Search for the cell housing the specified text and yield its (X, Y) center coordinate. 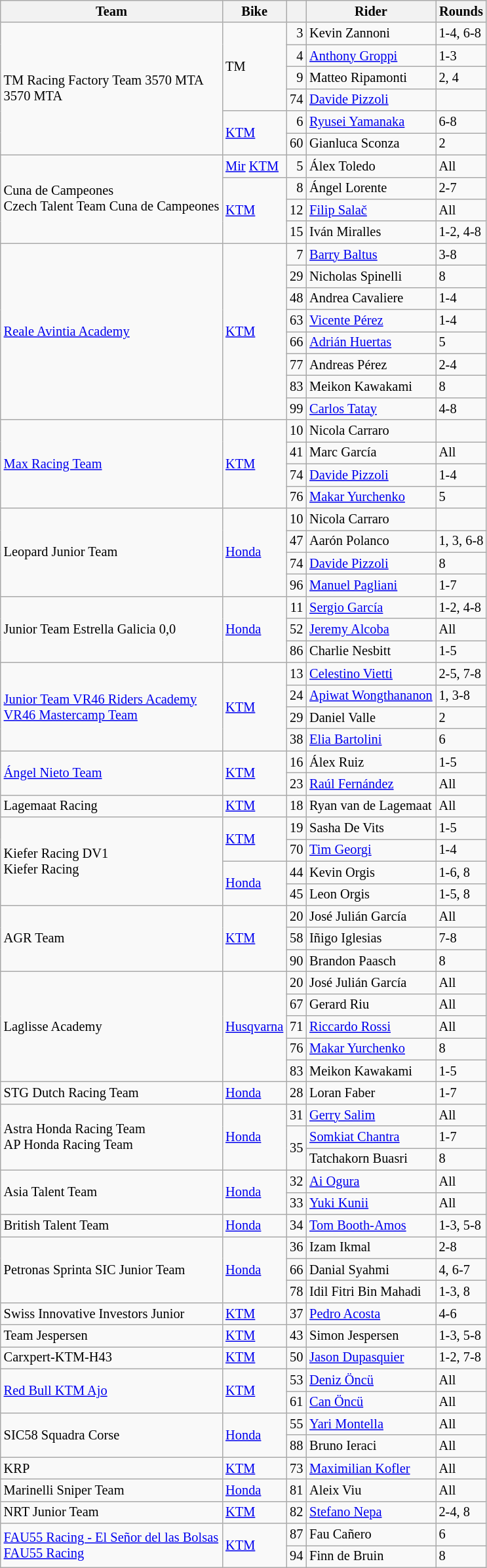
Gianluca Sconza (371, 144)
Nicholas Spinelli (371, 276)
44 (296, 872)
KRP (111, 1468)
35 (296, 1148)
Riccardo Rossi (371, 1027)
Idil Fitri Bin Mahadi (371, 1291)
7-8 (461, 938)
Pedro Acosta (371, 1314)
Laglisse Academy (111, 1026)
33 (296, 1203)
Fau Cañero (371, 1535)
61 (296, 1402)
Iñigo Iglesias (371, 938)
Charlie Nesbitt (371, 651)
6-8 (461, 122)
4 (296, 56)
Tom Booth-Amos (371, 1225)
50 (296, 1357)
Filip Salač (371, 210)
Leon Orgis (371, 895)
Jason Dupasquier (371, 1357)
Marinelli Sniper Team (111, 1490)
1-3, 8 (461, 1291)
Aleix Viu (371, 1490)
41 (296, 452)
Astra Honda Racing Team AP Honda Racing Team (111, 1137)
Bruno Ieraci (371, 1446)
1-5, 8 (461, 895)
Loran Faber (371, 1093)
16 (296, 762)
96 (296, 585)
78 (296, 1291)
Jeremy Alcoba (371, 630)
4-6 (461, 1314)
11 (296, 607)
Álex Toledo (371, 166)
63 (296, 321)
Finn de Bruin (371, 1556)
Iván Miralles (371, 232)
1, 3-8 (461, 696)
Manuel Pagliani (371, 585)
Ángel Lorente (371, 188)
FAU55 Racing - El Señor del las Bolsas FAU55 Racing (111, 1545)
Asia Talent Team (111, 1192)
Junior Team VR46 Riders Academy VR46 Mastercamp Team (111, 707)
Vicente Pérez (371, 321)
24 (296, 696)
Álex Ruiz (371, 762)
37 (296, 1314)
67 (296, 1005)
Anthony Groppi (371, 56)
Kevin Orgis (371, 872)
1-2, 7-8 (461, 1357)
28 (296, 1093)
Max Racing Team (111, 464)
4-8 (461, 409)
Somkiat Chantra (371, 1137)
Gerry Salim (371, 1115)
Ryusei Yamanaka (371, 122)
Brandon Paasch (371, 961)
90 (296, 961)
Leopard Junior Team (111, 552)
1-4, 6-8 (461, 33)
23 (296, 784)
Elia Bartolini (371, 740)
19 (296, 828)
81 (296, 1490)
Barry Baltus (371, 254)
Team Jespersen (111, 1336)
55 (296, 1424)
12 (296, 210)
3 (296, 33)
2-8 (461, 1247)
Bike (254, 11)
88 (296, 1446)
70 (296, 850)
Deniz Öncü (371, 1380)
Tatchakorn Buasri (371, 1159)
Apiwat Wongthananon (371, 696)
4, 6-7 (461, 1270)
18 (296, 806)
Sergio García (371, 607)
13 (296, 673)
Kevin Zannoni (371, 33)
86 (296, 651)
82 (296, 1512)
Ai Ogura (371, 1181)
7 (296, 254)
34 (296, 1225)
43 (296, 1336)
36 (296, 1247)
TM Racing Factory Team 3570 MTA 3570 MTA (111, 89)
Marc García (371, 452)
Can Öncü (371, 1402)
SIC58 Squadra Corse (111, 1435)
32 (296, 1181)
77 (296, 365)
73 (296, 1468)
Andreas Pérez (371, 365)
TM (254, 67)
31 (296, 1115)
Ángel Nieto Team (111, 773)
Sasha De Vits (371, 828)
38 (296, 740)
Junior Team Estrella Galicia 0,0 (111, 630)
Ryan van de Lagemaat (371, 806)
58 (296, 938)
15 (296, 232)
52 (296, 630)
45 (296, 895)
9 (296, 77)
Simon Jespersen (371, 1336)
Matteo Ripamonti (371, 77)
STG Dutch Racing Team (111, 1093)
Tim Georgi (371, 850)
87 (296, 1535)
60 (296, 144)
Adrián Huertas (371, 342)
99 (296, 409)
Andrea Cavaliere (371, 298)
Carxpert-KTM-H43 (111, 1357)
48 (296, 298)
Maximilian Kofler (371, 1468)
Reale Avintia Academy (111, 332)
53 (296, 1380)
Rounds (461, 11)
Celestino Vietti (371, 673)
1-3 (461, 56)
94 (296, 1556)
2-4 (461, 365)
71 (296, 1027)
Yari Montella (371, 1424)
Red Bull KTM Ajo (111, 1390)
Kiefer Racing DV1 Kiefer Racing (111, 862)
1, 3, 6-8 (461, 541)
3-8 (461, 254)
47 (296, 541)
British Talent Team (111, 1225)
AGR Team (111, 938)
2-4, 8 (461, 1512)
2-7 (461, 188)
Carlos Tatay (371, 409)
Yuki Kunii (371, 1203)
Daniel Valle (371, 717)
Cuna de Campeones Czech Talent Team Cuna de Campeones (111, 199)
Petronas Sprinta SIC Junior Team (111, 1270)
Gerard Riu (371, 1005)
Mir KTM (254, 166)
2, 4 (461, 77)
NRT Junior Team (111, 1512)
2-5, 7-8 (461, 673)
1-6, 8 (461, 872)
Stefano Nepa (371, 1512)
Izam Ikmal (371, 1247)
Aarón Polanco (371, 541)
Danial Syahmi (371, 1270)
Rider (371, 11)
Raúl Fernández (371, 784)
Husqvarna (254, 1026)
Team (111, 11)
Lagemaat Racing (111, 806)
Swiss Innovative Investors Junior (111, 1314)
